Return the [X, Y] coordinate for the center point of the cell that contains the specified text.  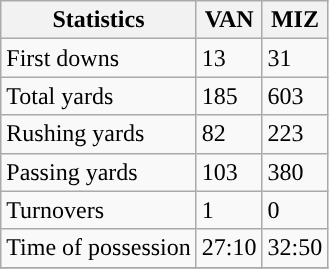
Statistics [99, 20]
Total yards [99, 96]
82 [229, 134]
First downs [99, 58]
Time of possession [99, 248]
Passing yards [99, 172]
32:50 [295, 248]
Turnovers [99, 210]
223 [295, 134]
13 [229, 58]
380 [295, 172]
27:10 [229, 248]
1 [229, 210]
Rushing yards [99, 134]
31 [295, 58]
MIZ [295, 20]
603 [295, 96]
VAN [229, 20]
185 [229, 96]
103 [229, 172]
0 [295, 210]
